Pinpoint the cell where the given text exists, returning its (X, Y) midpoint coordinate. 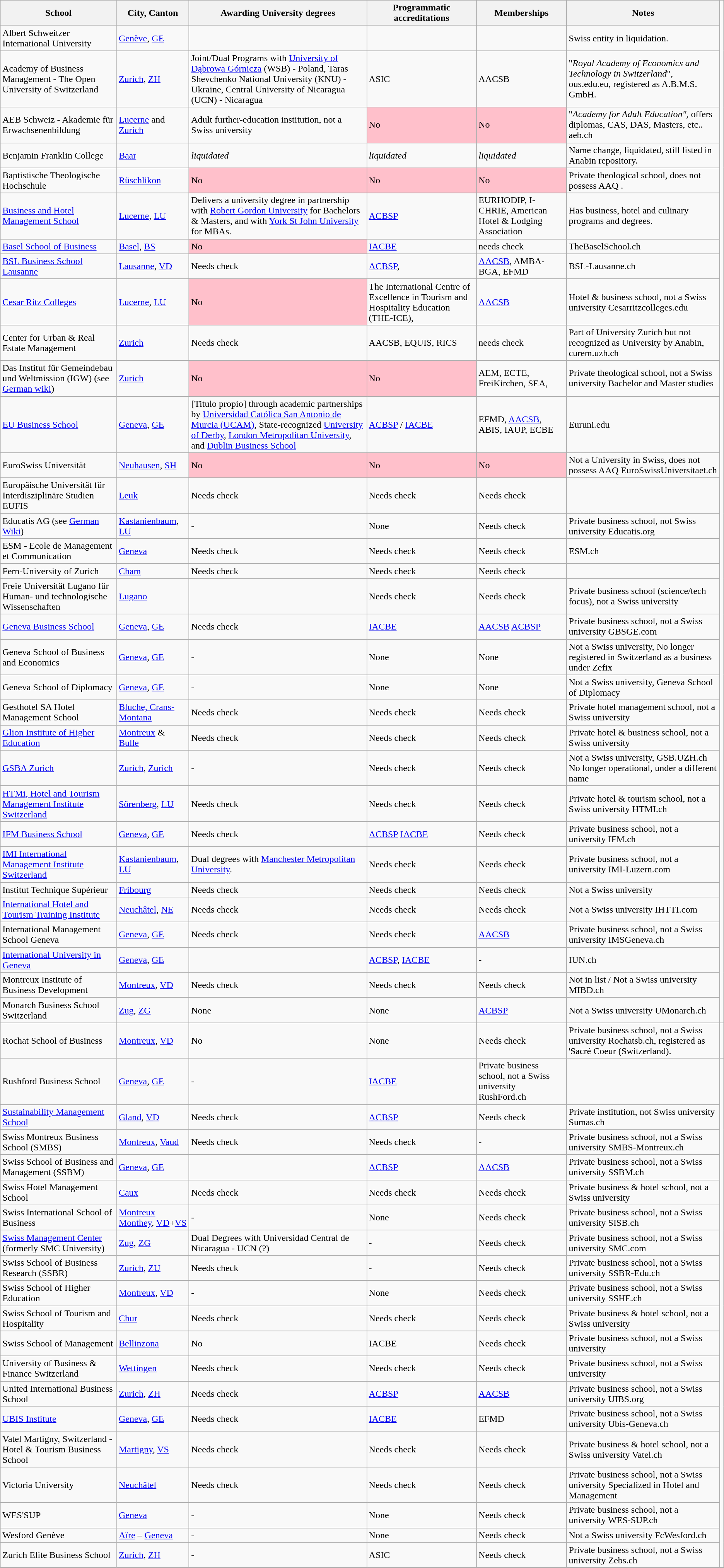
IFM Business School (59, 834)
Aïre – Geneva (152, 1535)
Cham (152, 571)
Private business school, not a Swiss university SSBM.ch (643, 1167)
GSBA Zurich (59, 768)
Caux (152, 1193)
Geneva Business School (59, 626)
Swiss International School of Business (59, 1217)
BSL-Lausanne.ch (643, 266)
Educatis AG (see German Wiki) (59, 526)
Not a Swiss university IHTTI.com (643, 909)
AEB Schweiz - Akademie für Erwachsenenbildung (59, 125)
Rochat School of Business (59, 1041)
Academy of Business Management - The Open University of Switzerland (59, 79)
Adult further-education institution, not a Swiss university (278, 125)
University of Business & Finance Switzerland (59, 1369)
Lugano (152, 596)
Sörenberg, LU (152, 804)
Albert Schweitzer International University (59, 38)
International University in Geneva (59, 960)
Montreux, Vaud (152, 1142)
Victoria University (59, 1485)
Chur (152, 1318)
Not a Swiss university, Geneva School of Diplomacy (643, 688)
EU Business School (59, 424)
Genève, GE (152, 38)
ESM - Ecole de Management et Communication (59, 551)
Notes (643, 13)
Neuchâtel (152, 1485)
Bluche, Crans-Montana (152, 712)
ACBSP / IACBE (422, 424)
Not in list / Not a Swiss university MIBD.ch (643, 985)
Swiss School of Business Research (SSBR) (59, 1268)
Benjamin Franklin College (59, 155)
Private hotel & tourism school, not a Swiss university HTMI.ch (643, 804)
Private business school, not a Swiss university Specialized in Hotel and Management (643, 1485)
BSL Business School Lausanne (59, 266)
ACBSP, (422, 266)
International Management School Geneva (59, 935)
EFMD (521, 1419)
Not a Swiss university, No longer registered in Switzerland as a business under Zefix (643, 657)
Geneva School of Diplomacy (59, 688)
WES'SUP (59, 1515)
Private business school, not a university IMI-Luzern.com (643, 864)
Cesar Ritz Colleges (59, 302)
UBIS Institute (59, 1419)
Glion Institute of Higher Education (59, 738)
City, Canton (152, 13)
Fern-University of Zurich (59, 571)
Sustainability Management School (59, 1117)
TheBaselSchool.ch (643, 246)
Private business school, not a Swiss university SMBS-Montreux.ch (643, 1142)
Swiss Hotel Management School (59, 1193)
Delivers a university degree in partnership with Robert Gordon University for Bachelors & Masters, and with York St John University for MBAs. (278, 216)
Swiss Montreux Business School (SMBS) (59, 1142)
Euruni.edu (643, 424)
Not a Swiss university, GSB.UZH.ch No longer operational, under a different name (643, 768)
Rüschlikon (152, 180)
Not a Swiss university UMonarch.ch (643, 1010)
Not a Swiss university (643, 890)
ESM.ch (643, 551)
Private business school, not Swiss university Educatis.org (643, 526)
Institut Technique Supérieur (59, 890)
Hotel & business school, not a Swiss university Cesarritzcolleges.edu (643, 302)
School (59, 13)
Private business school, not a Swiss university IMSGeneva.ch (643, 935)
Vatel Martigny, Switzerland - Hotel & Tourism Business School (59, 1449)
"Royal Academy of Economics and Technology in Switzerland", ous.edu.eu, registered as A.B.M.S. GmbH. (643, 79)
IUN.ch (643, 960)
Dual Degrees with Universidad Central de Nicaragua - UCN (?) (278, 1243)
Programmatic accreditations (422, 13)
Lucerne and Zurich (152, 125)
Private business school, not a Swiss university Zebs.ch (643, 1555)
Swiss Management Center (formerly SMC University) (59, 1243)
Swiss School of Higher Education (59, 1293)
Private business school, not a Swiss university SISB.ch (643, 1217)
Not a University in Swiss, does not possess AAQ EuroSwissUniversitaet.ch (643, 466)
Das Institut für Gemeindebau und Weltmission (IGW) (see German wiki) (59, 378)
Rushford Business School (59, 1081)
Private business school, not a Swiss university UIBS.org (643, 1394)
International Hotel and Tourism Training Institute (59, 909)
Swiss School of Tourism and Hospitality (59, 1318)
Private business & hotel school, not a Swiss university Vatel.ch (643, 1449)
Baar (152, 155)
HTMi, Hotel and Tourism Management Institute Switzerland (59, 804)
Private business school, not a Swiss university SMC.com (643, 1243)
ACBSP IACBE (422, 834)
Private theological school, not a Swiss university Bachelor and Master studies (643, 378)
Part of University Zurich but not recognized as University by Anabin, curem.uzh.ch (643, 343)
Memberships (521, 13)
Has business, hotel and culinary programs and degrees. (643, 216)
Neuhausen, SH (152, 466)
"Academy for Adult Education", offers diplomas, CAS, DAS, Masters, etc.. aeb.ch (643, 125)
Private business school (science/tech focus), not a Swiss university (643, 596)
AEM, ECTE, FreiKirchen, SEA, (521, 378)
Business and Hotel Management School (59, 216)
ACBSP, IACBE (422, 960)
AACSB, EQUIS, RICS (422, 343)
Montreux & Bulle (152, 738)
Basel School of Business (59, 246)
EFMD, AACSB, ABIS, IAUP, ECBE (521, 424)
EuroSwiss Universität (59, 466)
Private business school, not a Swiss university RushFord.ch (521, 1081)
Swiss entity in liquidation. (643, 38)
Martigny, VS (152, 1449)
Private business school, not a Swiss university SSHE.ch (643, 1293)
The International Centre of Excellence in Tourism and Hospitality Education (THE-ICE), (422, 302)
Fribourg (152, 890)
Private business school, not a Swiss university SSBR-Edu.ch (643, 1268)
Swiss School of Management (59, 1343)
IMI International Management Institute Switzerland (59, 864)
Dual degrees with Manchester Metropolitan University. (278, 864)
Private business school, not a university IFM.ch (643, 834)
Wesford Genève (59, 1535)
Zurich Elite Business School (59, 1555)
Lausanne, VD (152, 266)
Geneva School of Business and Economics (59, 657)
Gland, VD (152, 1117)
Neuchâtel, NE (152, 909)
Montreux Institute of Business Development (59, 985)
Private business school, not a Swiss university GBSGE.com (643, 626)
Private hotel & business school, not a Swiss university (643, 738)
Basel, BS (152, 246)
Swiss School of Business and Management (SSBM) (59, 1167)
Montreux Monthey, VD+VS (152, 1217)
Private business school, not a Swiss university Ubis-Geneva.ch (643, 1419)
EURHODIP, I-CHRIE, American Hotel & Lodging Association (521, 216)
Private business school, not a university WES-SUP.ch (643, 1515)
Bellinzona (152, 1343)
United International Business School (59, 1394)
Baptistische Theologische Hochschule (59, 180)
Zurich, ZU (152, 1268)
Private institution, not Swiss university Sumas.ch (643, 1117)
Zurich, Zurich (152, 768)
Freie Universität Lugano für Human- und technologische Wissenschaften (59, 596)
AACSB, AMBA-BGA, EFMD (521, 266)
Center for Urban & Real Estate Management (59, 343)
Name change, liquidated, still listed in Anabin repository. (643, 155)
Not a Swiss university FcWesford.ch (643, 1535)
Private hotel management school, not a Swiss university (643, 712)
Awarding University degrees (278, 13)
Wettingen (152, 1369)
Gesthotel SA Hotel Management School (59, 712)
Private business school, not a Swiss university Rochatsb.ch, registered as 'Sacré Coeur (Switzerland). (643, 1041)
Monarch Business School Switzerland (59, 1010)
AACSB ACBSP (521, 626)
Private theological school, does not possess AAQ . (643, 180)
Europäische Universität für Interdisziplinäre Studien EUFIS (59, 496)
Leuk (152, 496)
